Output the [X, Y] coordinate of the center of the cell containing the given text.  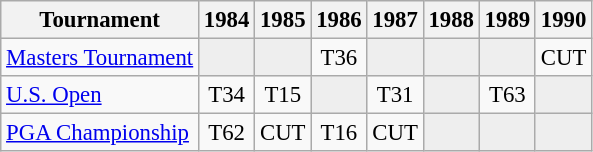
T34 [227, 95]
T63 [507, 95]
Masters Tournament [100, 58]
T36 [339, 58]
1986 [339, 20]
Tournament [100, 20]
T31 [395, 95]
1990 [563, 20]
1987 [395, 20]
1989 [507, 20]
1985 [283, 20]
1984 [227, 20]
PGA Championship [100, 133]
T15 [283, 95]
T62 [227, 133]
T16 [339, 133]
1988 [451, 20]
U.S. Open [100, 95]
